Find where the given text appears and provide that cell's center as [x, y] coordinate. 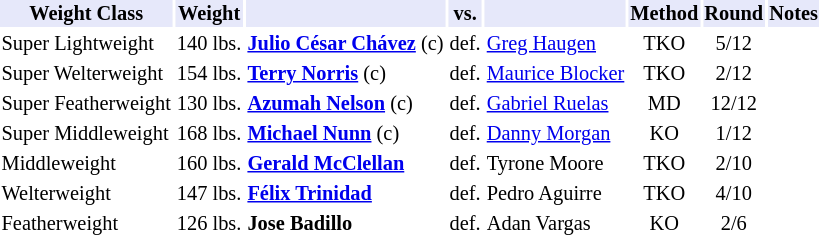
Terry Norris (c) [346, 74]
154 lbs. [209, 74]
Gabriel Ruelas [556, 104]
vs. [465, 14]
Azumah Nelson (c) [346, 104]
Tyrone Moore [556, 164]
KO [664, 134]
4/10 [734, 194]
Greg Haugen [556, 44]
Maurice Blocker [556, 74]
Pedro Aguirre [556, 194]
160 lbs. [209, 164]
Danny Morgan [556, 134]
Method [664, 14]
140 lbs. [209, 44]
Weight Class [86, 14]
Super Lightweight [86, 44]
5/12 [734, 44]
Round [734, 14]
Super Featherweight [86, 104]
Super Welterweight [86, 74]
Félix Trinidad [346, 194]
147 lbs. [209, 194]
Gerald McClellan [346, 164]
Super Middleweight [86, 134]
168 lbs. [209, 134]
130 lbs. [209, 104]
Welterweight [86, 194]
Weight [209, 14]
12/12 [734, 104]
1/12 [734, 134]
Michael Nunn (c) [346, 134]
2/12 [734, 74]
Julio César Chávez (c) [346, 44]
2/10 [734, 164]
Middleweight [86, 164]
MD [664, 104]
